Identify which cell holds the provided text, then report its [X, Y] central coordinate. 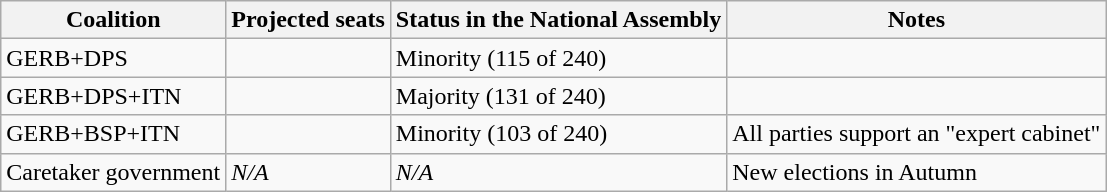
Status in the National Assembly [558, 20]
GERB+BSP+ITN [114, 134]
Minority (115 of 240) [558, 58]
Caretaker government [114, 172]
New elections in Autumn [916, 172]
Projected seats [308, 20]
Coalition [114, 20]
All parties support an "expert cabinet" [916, 134]
GERB+DPS [114, 58]
Majority (131 of 240) [558, 96]
GERB+DPS+ITN [114, 96]
Minority (103 of 240) [558, 134]
Notes [916, 20]
